Identify which cell holds the provided text, then report its (X, Y) central coordinate. 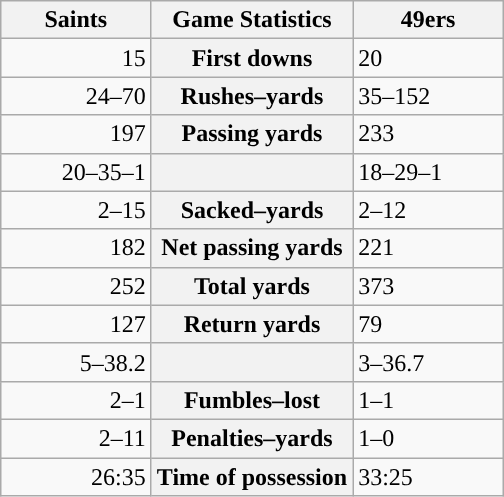
221 (428, 248)
252 (76, 286)
233 (428, 134)
Penalties–yards (252, 438)
Total yards (252, 286)
24–70 (76, 96)
5–38.2 (76, 362)
127 (76, 324)
Sacked–yards (252, 210)
Game Statistics (252, 20)
20–35–1 (76, 172)
2–11 (76, 438)
Rushes–yards (252, 96)
26:35 (76, 477)
Net passing yards (252, 248)
1–0 (428, 438)
18–29–1 (428, 172)
Saints (76, 20)
2–15 (76, 210)
Fumbles–lost (252, 400)
79 (428, 324)
182 (76, 248)
1–1 (428, 400)
373 (428, 286)
2–12 (428, 210)
35–152 (428, 96)
3–36.7 (428, 362)
Return yards (252, 324)
2–1 (76, 400)
197 (76, 134)
49ers (428, 20)
33:25 (428, 477)
20 (428, 58)
First downs (252, 58)
Time of possession (252, 477)
15 (76, 58)
Passing yards (252, 134)
